Locate the cell with the specified text and output its [X, Y] center coordinate. 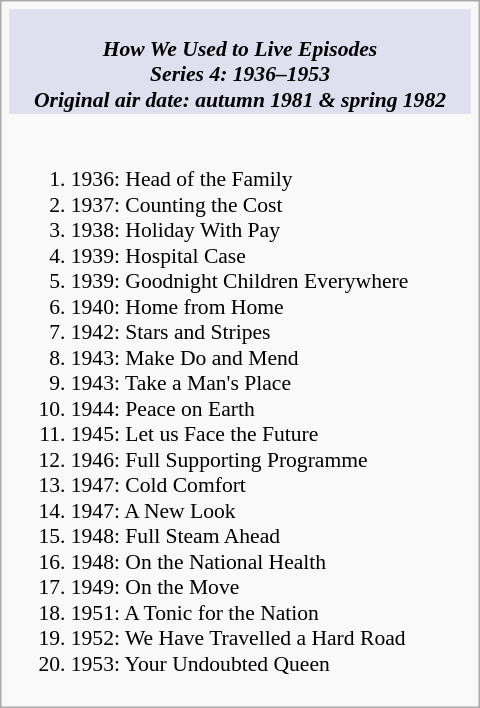
How We Used to Live EpisodesSeries 4: 1936–1953 Original air date: autumn 1981 & spring 1982 [240, 62]
